Provide the (x, y) coordinate of the cell's center where the given text is located.  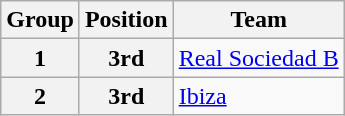
Group (40, 20)
Position (126, 20)
Real Sociedad B (258, 58)
Ibiza (258, 96)
Team (258, 20)
1 (40, 58)
2 (40, 96)
